Return the (X, Y) coordinate for the center point of the cell that contains the specified text.  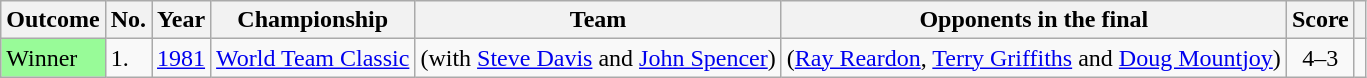
(Ray Reardon, Terry Griffiths and Doug Mountjoy) (1034, 58)
4–3 (1320, 58)
Team (598, 20)
(with Steve Davis and John Spencer) (598, 58)
Outcome (53, 20)
Year (182, 20)
1981 (182, 58)
Opponents in the final (1034, 20)
No. (128, 20)
Winner (53, 58)
1. (128, 58)
Championship (313, 20)
Score (1320, 20)
World Team Classic (313, 58)
